Determine the (X, Y) coordinate at the center of the cell enclosing the given text.  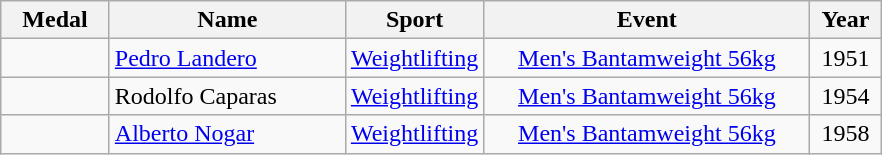
Pedro Landero (227, 58)
Medal (56, 20)
1958 (846, 134)
Alberto Nogar (227, 134)
1951 (846, 58)
Sport (414, 20)
Year (846, 20)
1954 (846, 96)
Rodolfo Caparas (227, 96)
Name (227, 20)
Event (647, 20)
